Extract the [x, y] coordinate from the center of the cell holding the provided text.  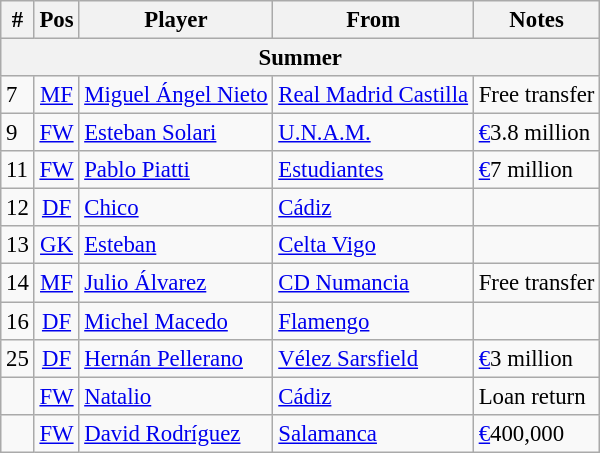
Julio Álvarez [176, 283]
Natalio [176, 396]
Loan return [536, 396]
Player [176, 20]
Miguel Ángel Nieto [176, 95]
# [18, 20]
Estudiantes [373, 170]
9 [18, 133]
Flamengo [373, 321]
Salamanca [373, 433]
€7 million [536, 170]
Vélez Sarsfield [373, 358]
Notes [536, 20]
Summer [300, 58]
€400,000 [536, 433]
€3 million [536, 358]
13 [18, 245]
Pos [56, 20]
U.N.A.M. [373, 133]
14 [18, 283]
7 [18, 95]
Real Madrid Castilla [373, 95]
€3.8 million [536, 133]
Hernán Pellerano [176, 358]
From [373, 20]
David Rodríguez [176, 433]
Celta Vigo [373, 245]
GK [56, 245]
Michel Macedo [176, 321]
16 [18, 321]
Esteban [176, 245]
Esteban Solari [176, 133]
25 [18, 358]
Chico [176, 208]
Pablo Piatti [176, 170]
CD Numancia [373, 283]
11 [18, 170]
12 [18, 208]
